Locate the cell with the specified text and output its (X, Y) center coordinate. 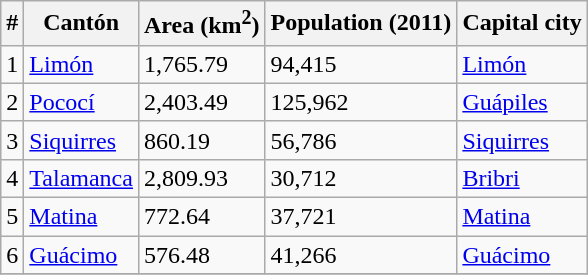
Area (km2) (202, 24)
30,712 (361, 178)
4 (12, 178)
56,786 (361, 140)
576.48 (202, 255)
125,962 (361, 102)
Population (2011) (361, 24)
2,403.49 (202, 102)
Guápiles (522, 102)
Pococí (82, 102)
Cantón (82, 24)
# (12, 24)
2 (12, 102)
3 (12, 140)
2,809.93 (202, 178)
94,415 (361, 64)
37,721 (361, 217)
860.19 (202, 140)
772.64 (202, 217)
Capital city (522, 24)
Bribri (522, 178)
5 (12, 217)
6 (12, 255)
41,266 (361, 255)
1,765.79 (202, 64)
Talamanca (82, 178)
1 (12, 64)
